Capture the cell that displays the provided text and extract its (x, y) central coordinate. 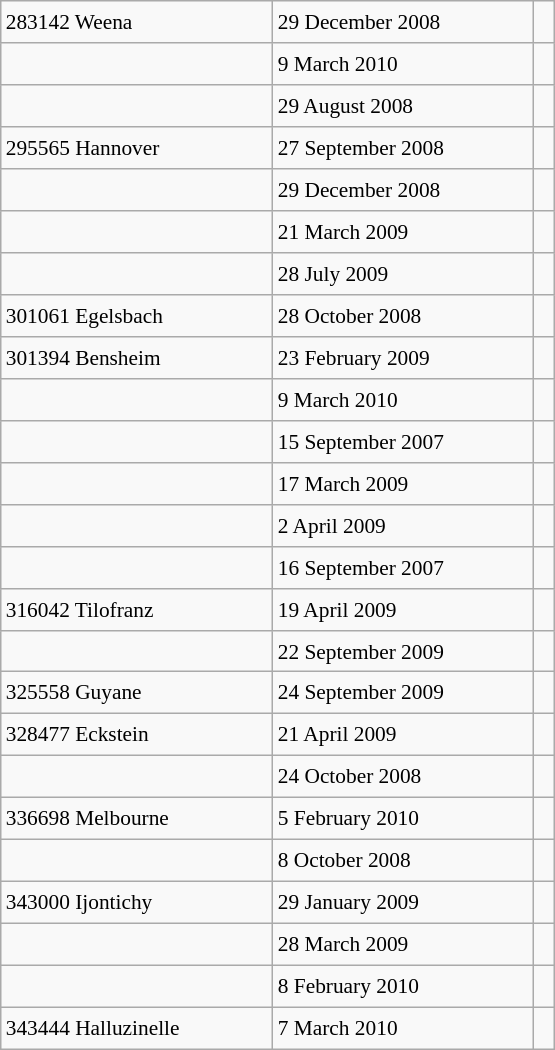
7 March 2010 (404, 1028)
19 April 2009 (404, 609)
22 September 2009 (404, 651)
21 March 2009 (404, 232)
29 August 2008 (404, 106)
8 October 2008 (404, 861)
28 July 2009 (404, 274)
301394 Bensheim (137, 358)
28 October 2008 (404, 316)
21 April 2009 (404, 735)
343444 Halluzinelle (137, 1028)
15 September 2007 (404, 441)
301061 Egelsbach (137, 316)
316042 Tilofranz (137, 609)
283142 Weena (137, 22)
328477 Eckstein (137, 735)
336698 Melbourne (137, 819)
23 February 2009 (404, 358)
28 March 2009 (404, 945)
24 October 2008 (404, 777)
16 September 2007 (404, 567)
325558 Guyane (137, 693)
24 September 2009 (404, 693)
8 February 2010 (404, 986)
29 January 2009 (404, 903)
5 February 2010 (404, 819)
27 September 2008 (404, 148)
295565 Hannover (137, 148)
17 March 2009 (404, 483)
2 April 2009 (404, 525)
343000 Ijontichy (137, 903)
